Provide the [X, Y] coordinate of the cell's center where the given text is located.  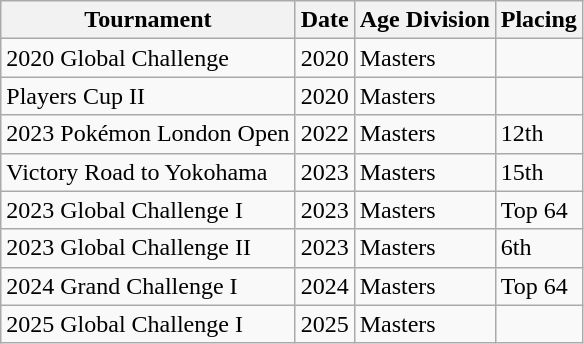
2020 Global Challenge [148, 58]
Date [324, 20]
2022 [324, 134]
Placing [538, 20]
2025 Global Challenge I [148, 324]
2023 Global Challenge I [148, 210]
Players Cup II [148, 96]
2024 Grand Challenge I [148, 286]
2023 Pokémon London Open [148, 134]
15th [538, 172]
2023 Global Challenge II [148, 248]
2025 [324, 324]
12th [538, 134]
Age Division [424, 20]
Tournament [148, 20]
2024 [324, 286]
6th [538, 248]
Victory Road to Yokohama [148, 172]
